Capture the cell that displays the provided text and extract its [X, Y] central coordinate. 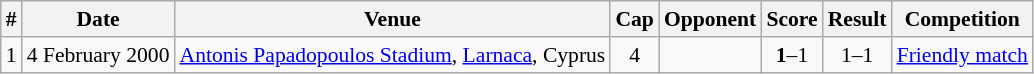
4 February 2000 [98, 55]
# [12, 19]
Competition [962, 19]
Cap [634, 19]
1 [12, 55]
Score [792, 19]
Opponent [710, 19]
4 [634, 55]
Result [858, 19]
Antonis Papadopoulos Stadium, Larnaca, Cyprus [392, 55]
Friendly match [962, 55]
Date [98, 19]
Venue [392, 19]
